For the text-containing cell, return its midpoint in (x, y) coordinate format. 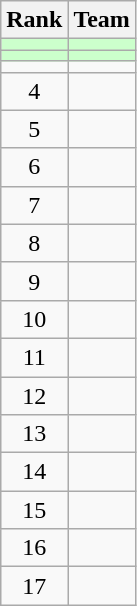
9 (34, 281)
Team (102, 20)
13 (34, 434)
Rank (34, 20)
7 (34, 205)
15 (34, 510)
11 (34, 357)
16 (34, 548)
10 (34, 319)
17 (34, 586)
14 (34, 472)
12 (34, 395)
6 (34, 167)
8 (34, 243)
4 (34, 91)
5 (34, 129)
